Determine the [X, Y] coordinate at the center of the cell enclosing the given text.  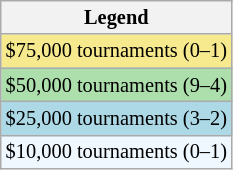
Legend [116, 17]
$10,000 tournaments (0–1) [116, 152]
$25,000 tournaments (3–2) [116, 118]
$50,000 tournaments (9–4) [116, 85]
$75,000 tournaments (0–1) [116, 51]
